Scan for the cell matching the given text and deliver its (x, y) coordinate at center. 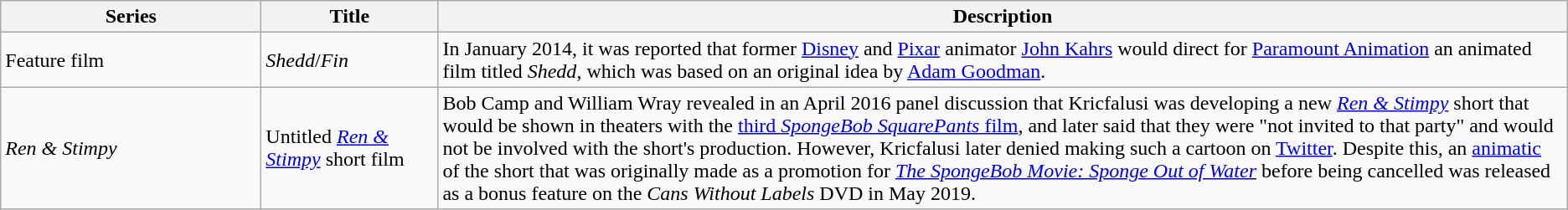
Description (1003, 17)
Shedd/Fin (350, 60)
Series (131, 17)
Feature film (131, 60)
Untitled Ren & Stimpy short film (350, 148)
Title (350, 17)
Ren & Stimpy (131, 148)
